Return [X, Y] of the center of cell containing provided text 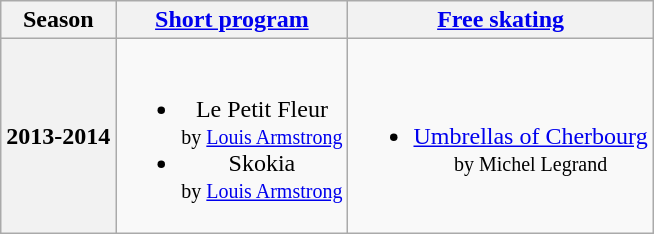
Le Petit Fleur by Louis Armstrong Skokia by Louis Armstrong [232, 136]
Umbrellas of Cherbourg by Michel Legrand [500, 136]
Free skating [500, 20]
2013-2014 [58, 136]
Short program [232, 20]
Season [58, 20]
